Scan for the cell matching the given text and deliver its (x, y) coordinate at center. 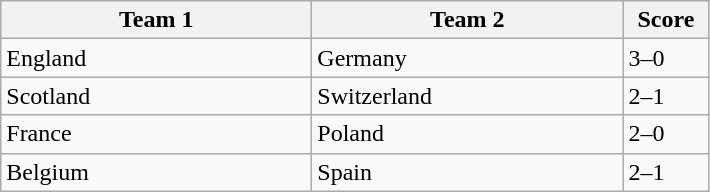
Belgium (156, 172)
Scotland (156, 96)
Score (666, 20)
Spain (468, 172)
Switzerland (468, 96)
Poland (468, 134)
Team 2 (468, 20)
3–0 (666, 58)
Team 1 (156, 20)
France (156, 134)
England (156, 58)
2–0 (666, 134)
Germany (468, 58)
